Detect which cell encompasses the target text, then output its (x, y) center coordinate. 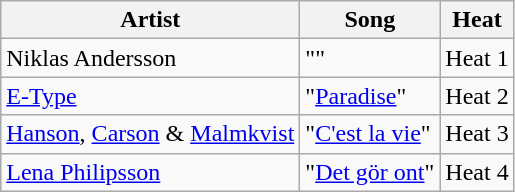
Heat 3 (477, 134)
Heat (477, 20)
Heat 2 (477, 96)
"Det gör ont" (370, 172)
Heat 4 (477, 172)
Lena Philipsson (150, 172)
E-Type (150, 96)
Niklas Andersson (150, 58)
"" (370, 58)
Song (370, 20)
Heat 1 (477, 58)
Artist (150, 20)
"C'est la vie" (370, 134)
"Paradise" (370, 96)
Hanson, Carson & Malmkvist (150, 134)
